Extract the [X, Y] coordinate from the center of the cell holding the provided text.  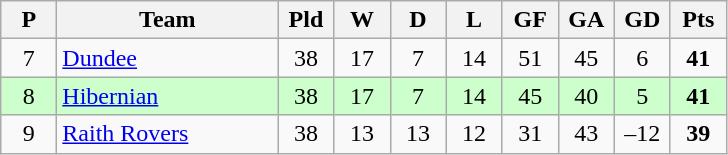
D [418, 20]
–12 [642, 134]
Hibernian [168, 96]
39 [698, 134]
Team [168, 20]
8 [29, 96]
GD [642, 20]
Pld [306, 20]
Dundee [168, 58]
GF [530, 20]
L [474, 20]
31 [530, 134]
12 [474, 134]
5 [642, 96]
40 [586, 96]
W [362, 20]
51 [530, 58]
P [29, 20]
9 [29, 134]
43 [586, 134]
6 [642, 58]
GA [586, 20]
Pts [698, 20]
Raith Rovers [168, 134]
